Determine the [X, Y] coordinate at the center of the cell enclosing the given text.  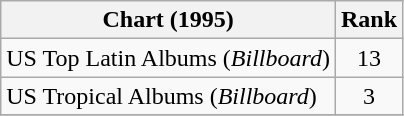
Rank [368, 20]
Chart (1995) [168, 20]
US Tropical Albums (Billboard) [168, 96]
3 [368, 96]
13 [368, 58]
US Top Latin Albums (Billboard) [168, 58]
